Pinpoint the cell where the given text exists, returning its (X, Y) midpoint coordinate. 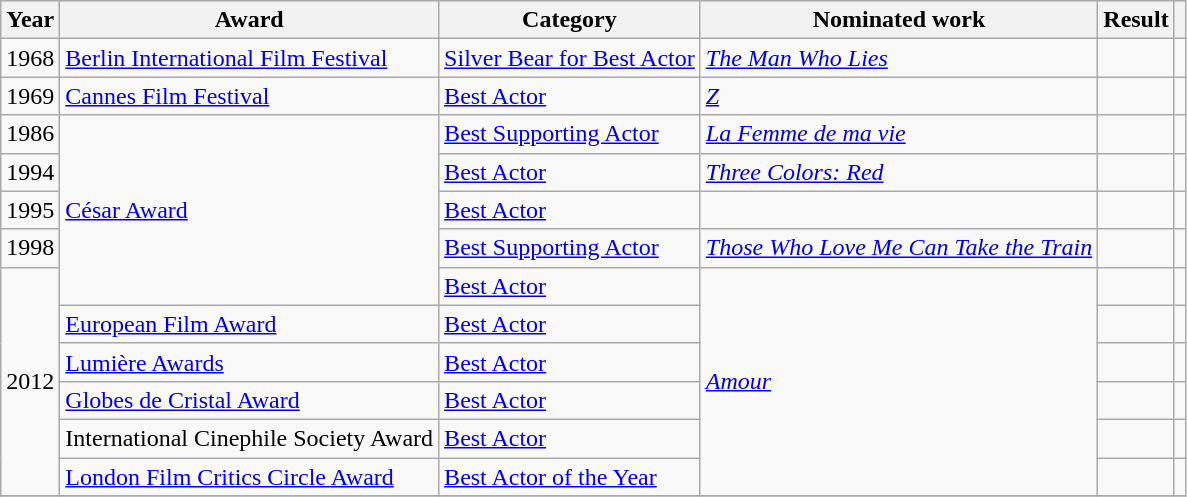
La Femme de ma vie (899, 134)
Silver Bear for Best Actor (570, 58)
Award (250, 20)
Those Who Love Me Can Take the Train (899, 248)
Three Colors: Red (899, 172)
Best Actor of the Year (570, 477)
International Cinephile Society Award (250, 438)
Z (899, 96)
Cannes Film Festival (250, 96)
Berlin International Film Festival (250, 58)
Result (1136, 20)
The Man Who Lies (899, 58)
César Award (250, 210)
Nominated work (899, 20)
1986 (30, 134)
1968 (30, 58)
1994 (30, 172)
European Film Award (250, 324)
London Film Critics Circle Award (250, 477)
2012 (30, 381)
Year (30, 20)
1995 (30, 210)
1998 (30, 248)
Lumière Awards (250, 362)
Globes de Cristal Award (250, 400)
Amour (899, 381)
1969 (30, 96)
Category (570, 20)
